Return the (X, Y) coordinate for the center point of the cell that contains the specified text.  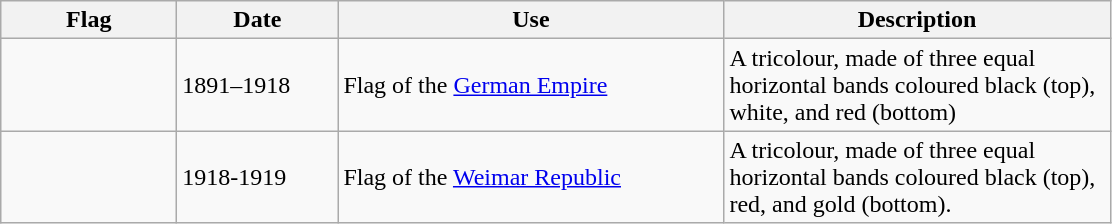
1918-1919 (258, 177)
Flag of the Weimar Republic (531, 177)
A tricolour, made of three equal horizontal bands coloured black (top), red, and gold (bottom). (917, 177)
Description (917, 20)
Use (531, 20)
Flag (89, 20)
A tricolour, made of three equal horizontal bands coloured black (top), white, and red (bottom) (917, 85)
Date (258, 20)
1891–1918 (258, 85)
Flag of the German Empire (531, 85)
